For the text-containing cell, return its midpoint in [x, y] coordinate format. 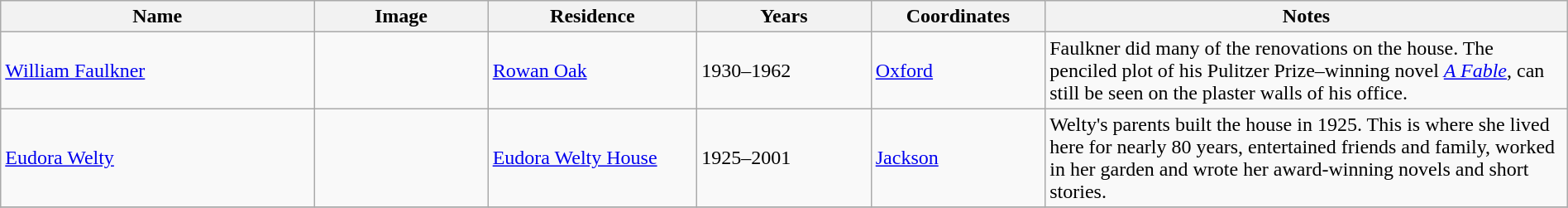
William Faulkner [157, 70]
Residence [592, 17]
Eudora Welty House [592, 157]
Rowan Oak [592, 70]
Coordinates [958, 17]
1930–1962 [784, 70]
1925–2001 [784, 157]
Eudora Welty [157, 157]
Image [401, 17]
Name [157, 17]
Jackson [958, 157]
Oxford [958, 70]
Years [784, 17]
Notes [1307, 17]
